Find where the given text appears and provide that cell's center as (x, y) coordinate. 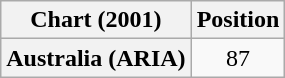
Chart (2001) (96, 20)
Australia (ARIA) (96, 58)
87 (238, 58)
Position (238, 20)
